Extract the (x, y) coordinate from the center of the cell holding the provided text.  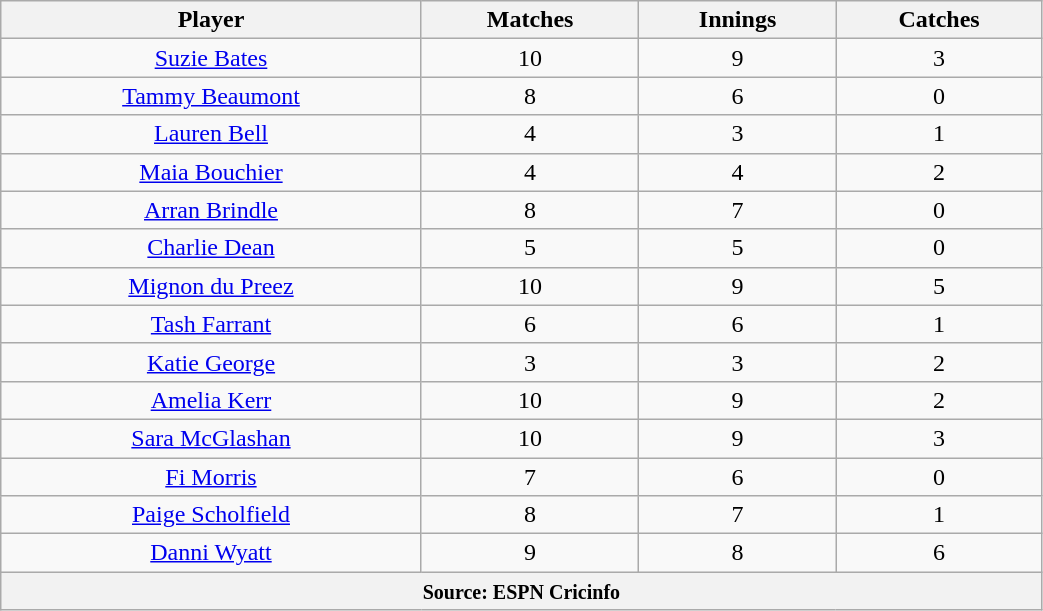
Mignon du Preez (211, 286)
Katie George (211, 362)
Paige Scholfield (211, 515)
Tammy Beaumont (211, 96)
Maia Bouchier (211, 172)
Charlie Dean (211, 248)
Amelia Kerr (211, 400)
Player (211, 20)
Matches (530, 20)
Suzie Bates (211, 58)
Sara McGlashan (211, 438)
Source: ESPN Cricinfo (522, 591)
Lauren Bell (211, 134)
Tash Farrant (211, 324)
Catches (939, 20)
Arran Brindle (211, 210)
Innings (738, 20)
Danni Wyatt (211, 553)
Fi Morris (211, 477)
